From the cell containing the given text, extract its center point as (X, Y) coordinate. 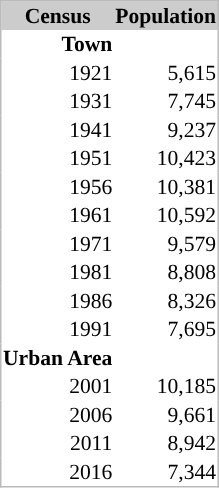
1941 (58, 130)
2011 (58, 443)
Urban Area (58, 358)
8,326 (166, 300)
9,661 (166, 414)
2006 (58, 414)
1921 (58, 72)
1971 (58, 244)
10,423 (166, 158)
9,579 (166, 244)
1931 (58, 101)
2001 (58, 386)
5,615 (166, 72)
2016 (58, 472)
1961 (58, 215)
7,695 (166, 329)
Census (58, 16)
1951 (58, 158)
8,942 (166, 443)
9,237 (166, 130)
Town (58, 44)
7,745 (166, 101)
10,592 (166, 215)
1956 (58, 186)
7,344 (166, 472)
Population (166, 16)
1981 (58, 272)
1986 (58, 300)
1991 (58, 329)
8,808 (166, 272)
10,381 (166, 186)
10,185 (166, 386)
